For the text-containing cell, return its midpoint in (x, y) coordinate format. 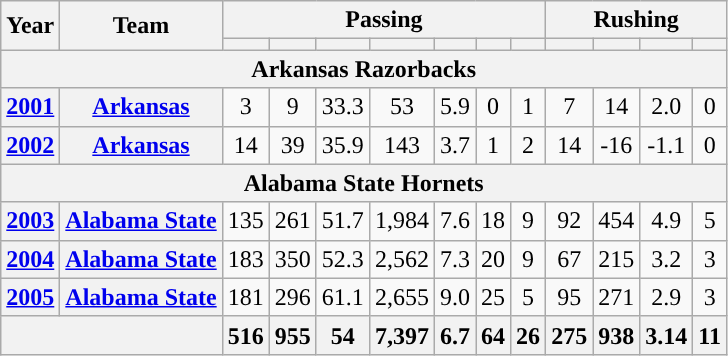
938 (616, 335)
52.3 (342, 259)
2,562 (402, 259)
2,655 (402, 297)
53 (402, 107)
5.9 (454, 107)
2002 (30, 145)
61.1 (342, 297)
183 (246, 259)
20 (494, 259)
11 (710, 335)
181 (246, 297)
54 (342, 335)
92 (570, 221)
18 (494, 221)
67 (570, 259)
3.14 (666, 335)
2003 (30, 221)
25 (494, 297)
Rushing (636, 20)
3.2 (666, 259)
271 (616, 297)
275 (570, 335)
33.3 (342, 107)
35.9 (342, 145)
143 (402, 145)
6.7 (454, 335)
7 (570, 107)
4.9 (666, 221)
Passing (384, 20)
-16 (616, 145)
2004 (30, 259)
955 (292, 335)
454 (616, 221)
95 (570, 297)
-1.1 (666, 145)
350 (292, 259)
2.9 (666, 297)
3.7 (454, 145)
1,984 (402, 221)
7,397 (402, 335)
516 (246, 335)
Year (30, 26)
51.7 (342, 221)
26 (528, 335)
7.6 (454, 221)
135 (246, 221)
2005 (30, 297)
Team (141, 26)
261 (292, 221)
Arkansas Razorbacks (364, 69)
64 (494, 335)
7.3 (454, 259)
2001 (30, 107)
9.0 (454, 297)
215 (616, 259)
39 (292, 145)
296 (292, 297)
2.0 (666, 107)
2 (528, 145)
Alabama State Hornets (364, 183)
